Provide the [x, y] coordinate of the cell's center where the given text is located.  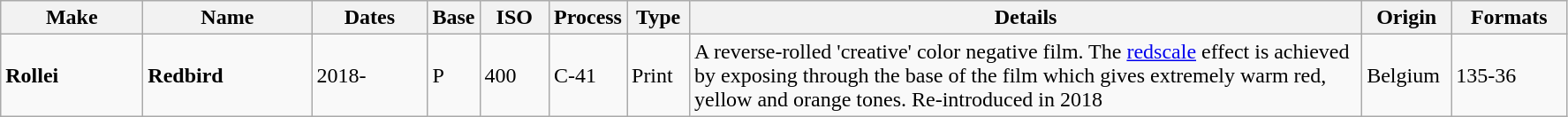
C-41 [588, 75]
Base [454, 18]
Formats [1509, 18]
Dates [369, 18]
400 [514, 75]
Belgium [1406, 75]
ISO [514, 18]
Make [72, 18]
Rollei [72, 75]
Redbird [228, 75]
Type [659, 18]
Name [228, 18]
Process [588, 18]
Details [1026, 18]
2018- [369, 75]
P [454, 75]
135-36 [1509, 75]
Origin [1406, 18]
Print [659, 75]
